Extract the (x, y) coordinate from the center of the cell holding the provided text.  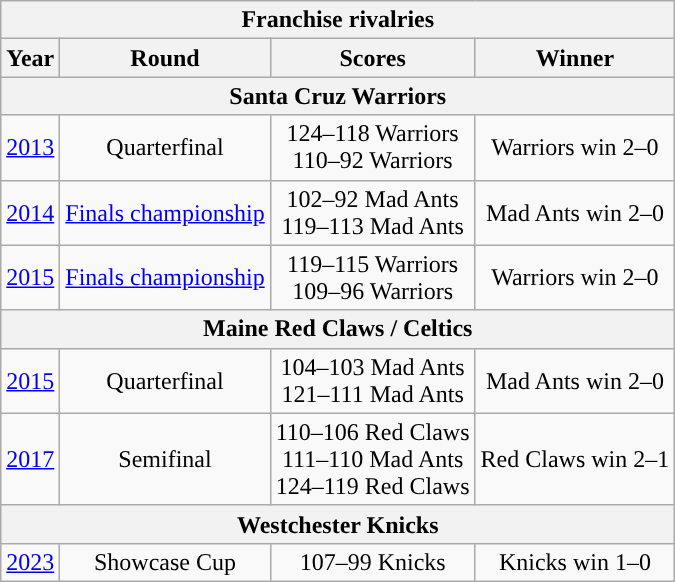
110–106 Red Claws111–110 Mad Ants124–119 Red Claws (372, 459)
Franchise rivalries (338, 20)
Year (30, 58)
119–115 Warriors109–96 Warriors (372, 278)
Maine Red Claws / Celtics (338, 329)
Red Claws win 2–1 (575, 459)
Semifinal (165, 459)
Scores (372, 58)
2013 (30, 148)
124–118 Warriors110–92 Warriors (372, 148)
Knicks win 1–0 (575, 562)
Round (165, 58)
Winner (575, 58)
2023 (30, 562)
2017 (30, 459)
Showcase Cup (165, 562)
Westchester Knicks (338, 524)
2014 (30, 212)
104–103 Mad Ants121–111 Mad Ants (372, 380)
Santa Cruz Warriors (338, 96)
107–99 Knicks (372, 562)
102–92 Mad Ants119–113 Mad Ants (372, 212)
